Search for the cell housing the specified text and yield its [X, Y] center coordinate. 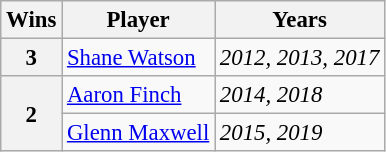
Wins [32, 20]
2015, 2019 [300, 133]
2 [32, 114]
Years [300, 20]
2012, 2013, 2017 [300, 58]
Shane Watson [138, 58]
Glenn Maxwell [138, 133]
Player [138, 20]
3 [32, 58]
Aaron Finch [138, 95]
2014, 2018 [300, 95]
